Return the [x, y] coordinate for the center point of the cell that contains the specified text.  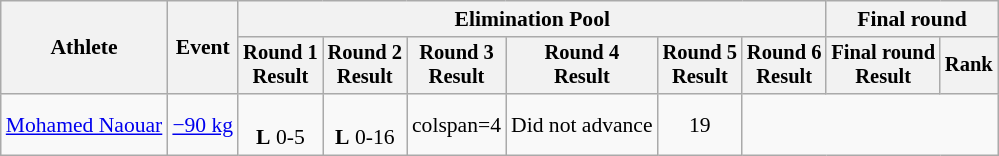
Final round [912, 19]
Round 1Result [280, 66]
Did not advance [582, 124]
Round 3Result [456, 66]
Rank [969, 66]
Elimination Pool [532, 19]
−90 kg [202, 124]
Mohamed Naouar [84, 124]
Round 6Result [784, 66]
Round 4Result [582, 66]
Final roundResult [883, 66]
Event [202, 48]
19 [700, 124]
L 0-5 [280, 124]
Round 2Result [365, 66]
L 0-16 [365, 124]
Athlete [84, 48]
Round 5Result [700, 66]
colspan=4 [456, 124]
